Output the (x, y) coordinate of the center of the cell containing the given text.  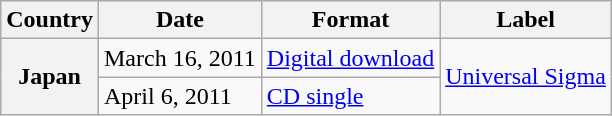
Japan (50, 77)
Country (50, 20)
Universal Sigma (526, 77)
Label (526, 20)
Format (350, 20)
April 6, 2011 (180, 96)
March 16, 2011 (180, 58)
Digital download (350, 58)
CD single (350, 96)
Date (180, 20)
